For the text-containing cell, return its midpoint in [X, Y] coordinate format. 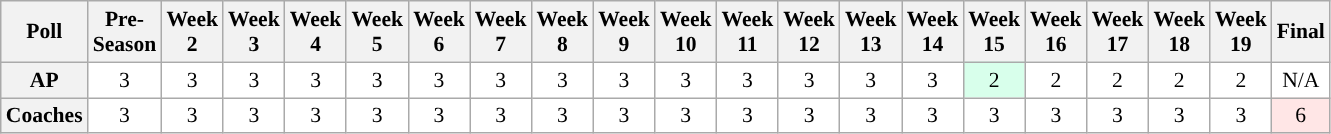
Week9 [624, 32]
Week17 [1118, 32]
Week15 [994, 32]
Pre-Season [125, 32]
Week13 [871, 32]
Week8 [562, 32]
Week6 [439, 32]
Week4 [316, 32]
Week5 [377, 32]
Week19 [1241, 32]
AP [44, 80]
Week10 [686, 32]
6 [1301, 116]
Week16 [1056, 32]
Week3 [254, 32]
Week18 [1179, 32]
Week2 [192, 32]
Week7 [501, 32]
Week14 [933, 32]
Poll [44, 32]
Final [1301, 32]
Coaches [44, 116]
Week11 [748, 32]
Week12 [809, 32]
N/A [1301, 80]
